For the text-containing cell, return its midpoint in [X, Y] coordinate format. 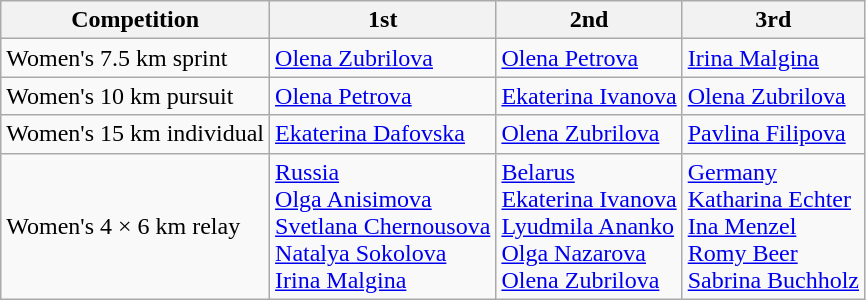
1st [383, 20]
Women's 7.5 km sprint [136, 58]
RussiaOlga AnisimovaSvetlana ChernousovaNatalya SokolovaIrina Malgina [383, 226]
Ekaterina Dafovska [383, 134]
Women's 4 × 6 km relay [136, 226]
3rd [773, 20]
GermanyKatharina EchterIna MenzelRomy BeerSabrina Buchholz [773, 226]
Women's 15 km individual [136, 134]
Pavlina Filipova [773, 134]
Ekaterina Ivanova [589, 96]
2nd [589, 20]
Women's 10 km pursuit [136, 96]
Irina Malgina [773, 58]
Competition [136, 20]
BelarusEkaterina IvanovaLyudmila AnankoOlga NazarovaOlena Zubrilova [589, 226]
